Find where the given text appears and provide that cell's center as [X, Y] coordinate. 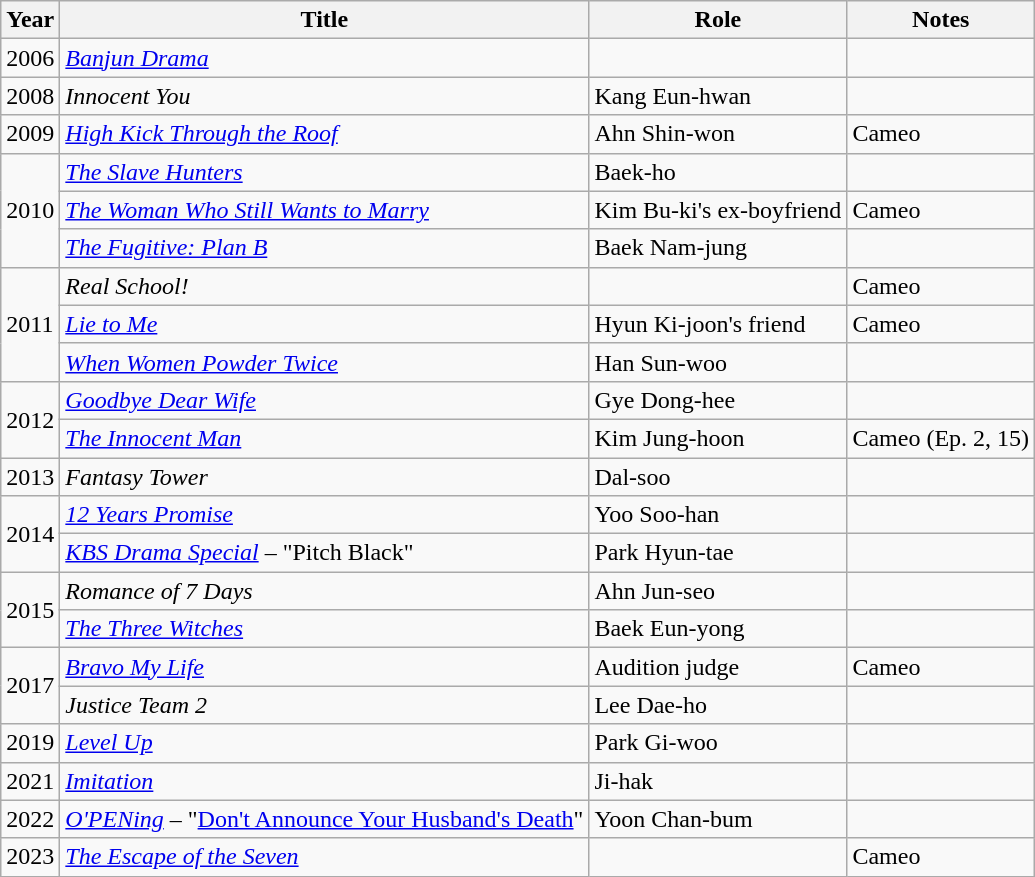
Hyun Ki-joon's friend [718, 324]
2013 [30, 477]
Innocent You [324, 96]
High Kick Through the Roof [324, 134]
Level Up [324, 743]
Role [718, 20]
Dal-soo [718, 477]
Goodbye Dear Wife [324, 400]
2023 [30, 857]
Ahn Jun-seo [718, 591]
2006 [30, 58]
Romance of 7 Days [324, 591]
Imitation [324, 781]
2010 [30, 210]
O'PENing – "Don't Announce Your Husband's Death" [324, 819]
2022 [30, 819]
Notes [941, 20]
2019 [30, 743]
Year [30, 20]
2008 [30, 96]
Fantasy Tower [324, 477]
Bravo My Life [324, 667]
When Women Powder Twice [324, 362]
The Escape of the Seven [324, 857]
2015 [30, 610]
2017 [30, 686]
Yoo Soo-han [718, 515]
2011 [30, 324]
The Woman Who Still Wants to Marry [324, 210]
The Fugitive: Plan B [324, 248]
Kim Bu-ki's ex-boyfriend [718, 210]
2014 [30, 534]
Gye Dong-hee [718, 400]
2012 [30, 419]
Han Sun-woo [718, 362]
Justice Team 2 [324, 705]
The Innocent Man [324, 438]
Audition judge [718, 667]
Lie to Me [324, 324]
Lee Dae-ho [718, 705]
Real School! [324, 286]
Ahn Shin-won [718, 134]
12 Years Promise [324, 515]
Park Gi-woo [718, 743]
Banjun Drama [324, 58]
Ji-hak [718, 781]
Baek Eun-yong [718, 629]
Cameo (Ep. 2, 15) [941, 438]
KBS Drama Special – "Pitch Black" [324, 553]
Baek-ho [718, 172]
Park Hyun-tae [718, 553]
2021 [30, 781]
2009 [30, 134]
Kim Jung-hoon [718, 438]
Title [324, 20]
Baek Nam-jung [718, 248]
The Three Witches [324, 629]
The Slave Hunters [324, 172]
Yoon Chan-bum [718, 819]
Kang Eun-hwan [718, 96]
